Output the [x, y] coordinate of the center of the cell containing the given text.  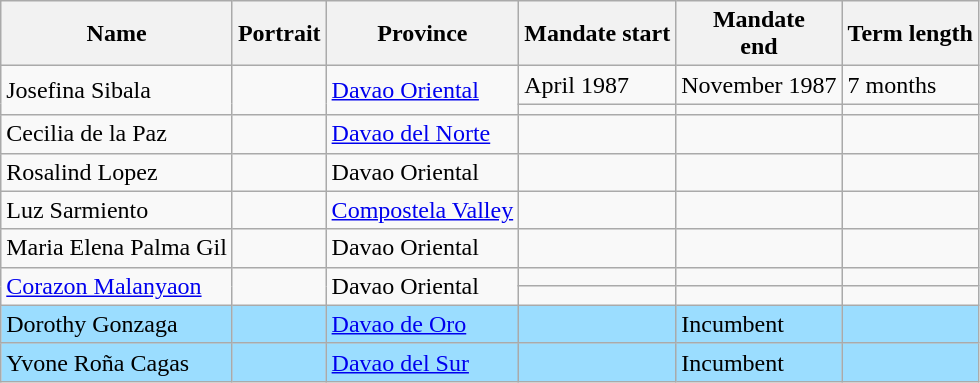
Maria Elena Palma Gil [117, 248]
Mandate start [598, 34]
Corazon Malanyaon [117, 286]
7 months [910, 85]
Compostela Valley [422, 210]
Portrait [279, 34]
Dorothy Gonzaga [117, 324]
Yvone Roña Cagas [117, 362]
April 1987 [598, 85]
Province [422, 34]
Mandateend [759, 34]
Name [117, 34]
Davao de Oro [422, 324]
Luz Sarmiento [117, 210]
Rosalind Lopez [117, 172]
Cecilia de la Paz [117, 134]
Term length [910, 34]
Josefina Sibala [117, 90]
Davao del Norte [422, 134]
Davao del Sur [422, 362]
November 1987 [759, 85]
